Locate the cell with the specified text and output its (X, Y) center coordinate. 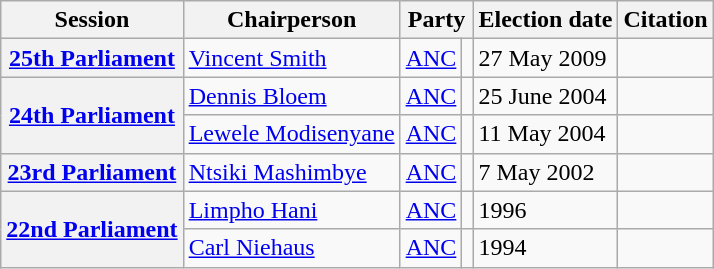
Session (92, 20)
1994 (546, 248)
27 May 2009 (546, 58)
Dennis Bloem (292, 96)
Vincent Smith (292, 58)
Limpho Hani (292, 210)
11 May 2004 (546, 134)
1996 (546, 210)
Ntsiki Mashimbye (292, 172)
Lewele Modisenyane (292, 134)
Election date (546, 20)
23rd Parliament (92, 172)
24th Parliament (92, 115)
25 June 2004 (546, 96)
Citation (666, 20)
7 May 2002 (546, 172)
25th Parliament (92, 58)
Chairperson (292, 20)
22nd Parliament (92, 229)
Party (436, 20)
Carl Niehaus (292, 248)
